Return the [x, y] coordinate for the center point of the cell that contains the specified text.  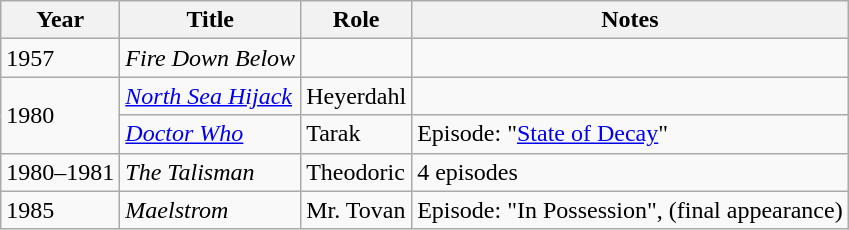
1980 [60, 115]
4 episodes [630, 172]
Year [60, 20]
Mr. Tovan [356, 210]
North Sea Hijack [210, 96]
1985 [60, 210]
Maelstrom [210, 210]
1957 [60, 58]
The Talisman [210, 172]
Episode: "In Possession", (final appearance) [630, 210]
Theodoric [356, 172]
Heyerdahl [356, 96]
1980–1981 [60, 172]
Notes [630, 20]
Role [356, 20]
Doctor Who [210, 134]
Tarak [356, 134]
Title [210, 20]
Fire Down Below [210, 58]
Episode: "State of Decay" [630, 134]
